Output the [x, y] coordinate of the center of the cell containing the given text.  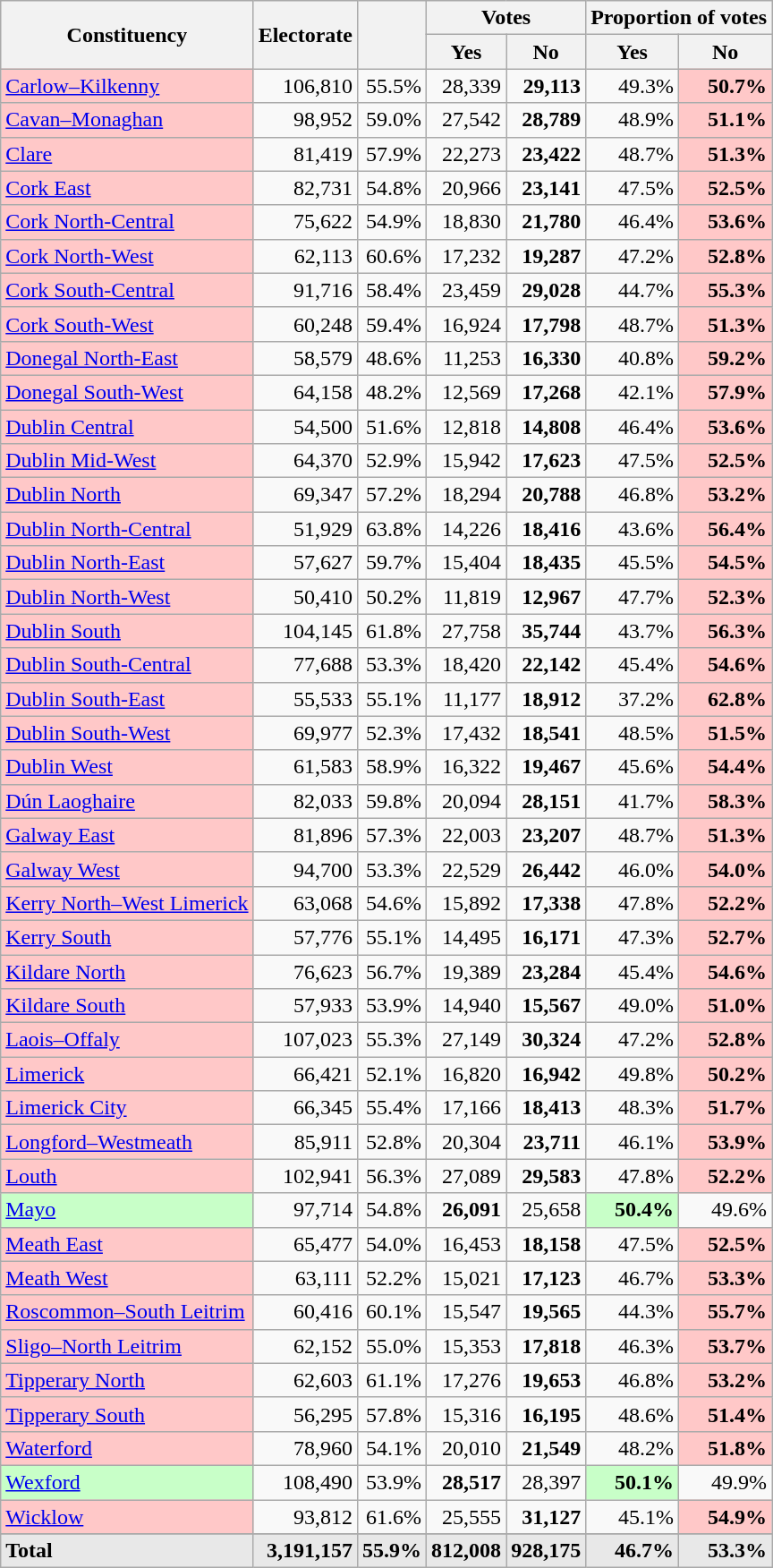
812,008 [467, 1551]
Meath West [127, 1278]
Dublin North-West [127, 597]
66,345 [305, 1108]
3,191,157 [305, 1551]
76,623 [305, 971]
64,370 [305, 461]
52.7% [726, 937]
46.0% [633, 869]
47.3% [633, 937]
16,195 [546, 1414]
Limerick [127, 1074]
46.1% [633, 1142]
18,413 [546, 1108]
52.1% [392, 1074]
20,010 [467, 1448]
107,023 [305, 1040]
50,410 [305, 597]
20,788 [546, 495]
63.8% [392, 529]
57.3% [392, 835]
Dublin North-East [127, 563]
46.3% [633, 1346]
49.3% [633, 86]
Dublin South-Central [127, 665]
Dublin Mid-West [127, 461]
22,003 [467, 835]
12,818 [467, 427]
Dublin South-West [127, 733]
19,287 [546, 256]
28,151 [546, 801]
Dublin West [127, 767]
Dublin South-East [127, 699]
29,583 [546, 1176]
26,091 [467, 1210]
49.8% [633, 1074]
Donegal South-West [127, 392]
18,416 [546, 529]
81,896 [305, 835]
97,714 [305, 1210]
19,467 [546, 767]
Kerry South [127, 937]
51.8% [726, 1448]
59.8% [392, 801]
59.0% [392, 120]
22,529 [467, 869]
Cavan–Monaghan [127, 120]
Laois–Offaly [127, 1040]
59.7% [392, 563]
60,248 [305, 324]
58.3% [726, 801]
48.9% [633, 120]
98,952 [305, 120]
20,094 [467, 801]
44.7% [633, 290]
63,068 [305, 903]
15,353 [467, 1346]
28,517 [467, 1482]
59.4% [392, 324]
23,711 [546, 1142]
Kerry North–West Limerick [127, 903]
20,304 [467, 1142]
17,623 [546, 461]
17,432 [467, 733]
69,977 [305, 733]
Cork North-West [127, 256]
31,127 [546, 1517]
Dublin North [127, 495]
51.0% [726, 1006]
59.2% [726, 358]
55.4% [392, 1108]
18,830 [467, 222]
55.5% [392, 86]
93,812 [305, 1517]
17,232 [467, 256]
Donegal North-East [127, 358]
12,569 [467, 392]
Tipperary South [127, 1414]
69,347 [305, 495]
78,960 [305, 1448]
Proportion of votes [679, 18]
Sligo–North Leitrim [127, 1346]
17,166 [467, 1108]
21,549 [546, 1448]
62,152 [305, 1346]
55.0% [392, 1346]
Galway East [127, 835]
16,330 [546, 358]
21,780 [546, 222]
Tipperary North [127, 1380]
Mayo [127, 1210]
64,158 [305, 392]
Dublin North-Central [127, 529]
20,966 [467, 188]
45.1% [633, 1517]
62,113 [305, 256]
17,798 [546, 324]
91,716 [305, 290]
Constituency [127, 35]
49.6% [726, 1210]
82,033 [305, 801]
58.4% [392, 290]
18,294 [467, 495]
81,419 [305, 154]
61.6% [392, 1517]
28,339 [467, 86]
48.3% [633, 1108]
58.9% [392, 767]
18,435 [546, 563]
18,541 [546, 733]
Longford–Westmeath [127, 1142]
25,555 [467, 1517]
Meath East [127, 1244]
Cork South-Central [127, 290]
60,416 [305, 1312]
11,177 [467, 699]
Kildare South [127, 1006]
16,171 [546, 937]
26,442 [546, 869]
51.6% [392, 427]
35,744 [546, 631]
14,808 [546, 427]
Dún Laoghaire [127, 801]
51.5% [726, 733]
51.7% [726, 1108]
17,268 [546, 392]
23,141 [546, 188]
54.4% [726, 767]
23,459 [467, 290]
Cork South-West [127, 324]
65,477 [305, 1244]
18,912 [546, 699]
43.6% [633, 529]
53.7% [726, 1346]
Wexford [127, 1482]
27,758 [467, 631]
57,776 [305, 937]
18,420 [467, 665]
40.8% [633, 358]
61.8% [392, 631]
11,819 [467, 597]
57.2% [392, 495]
Cork North-Central [127, 222]
22,142 [546, 665]
15,567 [546, 1006]
Dublin South [127, 631]
Total [127, 1551]
77,688 [305, 665]
18,158 [546, 1244]
62,603 [305, 1380]
27,542 [467, 120]
Electorate [305, 35]
23,284 [546, 971]
16,924 [467, 324]
55,533 [305, 699]
54.1% [392, 1448]
17,123 [546, 1278]
104,145 [305, 631]
23,422 [546, 154]
37.2% [633, 699]
49.9% [726, 1482]
85,911 [305, 1142]
61.1% [392, 1380]
63,111 [305, 1278]
48.5% [633, 733]
16,453 [467, 1244]
14,495 [467, 937]
102,941 [305, 1176]
27,149 [467, 1040]
14,940 [467, 1006]
42.1% [633, 392]
108,490 [305, 1482]
14,226 [467, 529]
49.0% [633, 1006]
29,028 [546, 290]
Carlow–Kilkenny [127, 86]
Louth [127, 1176]
57,627 [305, 563]
45.6% [633, 767]
928,175 [546, 1551]
17,276 [467, 1380]
30,324 [546, 1040]
Dublin Central [127, 427]
62.8% [726, 699]
57,933 [305, 1006]
Roscommon–South Leitrim [127, 1312]
60.1% [392, 1312]
50.4% [633, 1210]
Cork East [127, 188]
54,500 [305, 427]
82,731 [305, 188]
17,818 [546, 1346]
19,565 [546, 1312]
51.1% [726, 120]
15,892 [467, 903]
56.7% [392, 971]
25,658 [546, 1210]
43.7% [633, 631]
106,810 [305, 86]
28,397 [546, 1482]
45.5% [633, 563]
94,700 [305, 869]
23,207 [546, 835]
11,253 [467, 358]
Wicklow [127, 1517]
55.9% [392, 1551]
Kildare North [127, 971]
27,089 [467, 1176]
17,338 [546, 903]
51,929 [305, 529]
19,653 [546, 1380]
60.6% [392, 256]
58,579 [305, 358]
15,021 [467, 1278]
52.9% [392, 461]
44.3% [633, 1312]
57.8% [392, 1414]
12,967 [546, 597]
15,547 [467, 1312]
22,273 [467, 154]
Clare [127, 154]
41.7% [633, 801]
Votes [506, 18]
Limerick City [127, 1108]
66,421 [305, 1074]
51.4% [726, 1414]
19,389 [467, 971]
16,322 [467, 767]
56.4% [726, 529]
15,404 [467, 563]
Galway West [127, 869]
55.7% [726, 1312]
15,316 [467, 1414]
16,820 [467, 1074]
Waterford [127, 1448]
47.7% [633, 597]
75,622 [305, 222]
56,295 [305, 1414]
29,113 [546, 86]
16,942 [546, 1074]
50.7% [726, 86]
28,789 [546, 120]
50.1% [633, 1482]
54.5% [726, 563]
15,942 [467, 461]
61,583 [305, 767]
